Pinpoint the cell where the given text exists, returning its [X, Y] midpoint coordinate. 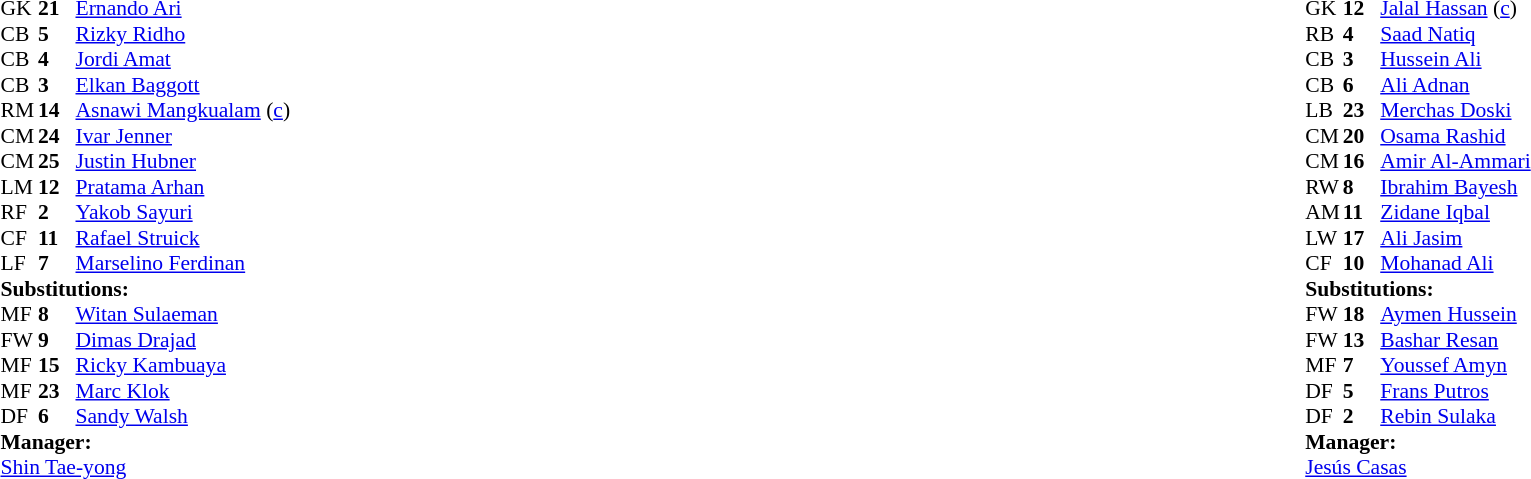
RB [1324, 34]
Rebin Sulaka [1455, 417]
9 [57, 340]
Marc Klok [184, 391]
Jordi Amat [184, 59]
15 [57, 365]
Zidane Iqbal [1455, 213]
Ali Adnan [1455, 85]
Aymen Hussein [1455, 315]
Hussein Ali [1455, 59]
Yakob Sayuri [184, 213]
Ali Jasim [1455, 238]
12 [57, 187]
LW [1324, 238]
AM [1324, 213]
13 [1362, 340]
Ivar Jenner [184, 136]
24 [57, 136]
Witan Sulaeman [184, 315]
Mohanad Ali [1455, 263]
Merchas Doski [1455, 111]
Saad Natiq [1455, 34]
LF [19, 263]
Elkan Baggott [184, 85]
Ibrahim Bayesh [1455, 187]
Asnawi Mangkualam (c) [184, 111]
10 [1362, 263]
Amir Al-Ammari [1455, 161]
Bashar Resan [1455, 340]
Ricky Kambuaya [184, 365]
RW [1324, 187]
Osama Rashid [1455, 136]
Sandy Walsh [184, 417]
Frans Putros [1455, 391]
16 [1362, 161]
LB [1324, 111]
Rizky Ridho [184, 34]
RM [19, 111]
Marselino Ferdinan [184, 263]
14 [57, 111]
RF [19, 213]
Pratama Arhan [184, 187]
18 [1362, 315]
Youssef Amyn [1455, 365]
20 [1362, 136]
Rafael Struick [184, 238]
17 [1362, 238]
Dimas Drajad [184, 340]
25 [57, 161]
Justin Hubner [184, 161]
LM [19, 187]
